From the cell containing the given text, extract its center point as [x, y] coordinate. 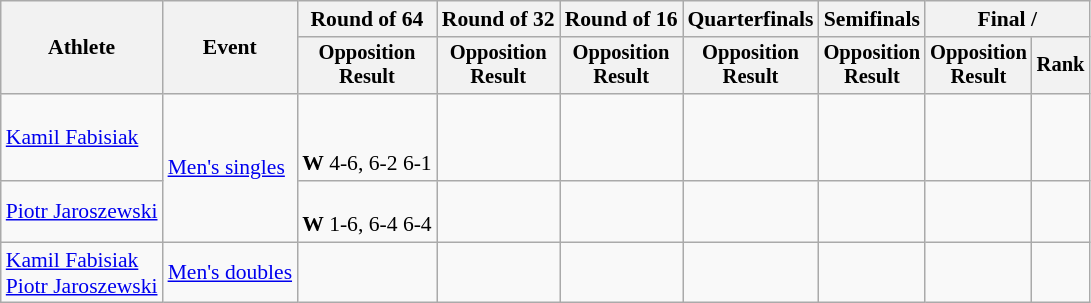
Quarterfinals [750, 19]
Men's singles [230, 168]
Event [230, 48]
Piotr Jaroszewski [82, 212]
W 4-6, 6-2 6-1 [367, 138]
Round of 16 [622, 19]
Kamil Fabisiak [82, 138]
Kamil FabisiakPiotr Jaroszewski [82, 272]
Round of 32 [498, 19]
Rank [1061, 66]
Men's doubles [230, 272]
Semifinals [872, 19]
Round of 64 [367, 19]
Final / [1007, 19]
W 1-6, 6-4 6-4 [367, 212]
Athlete [82, 48]
